Output the (x, y) coordinate of the center of the cell containing the given text.  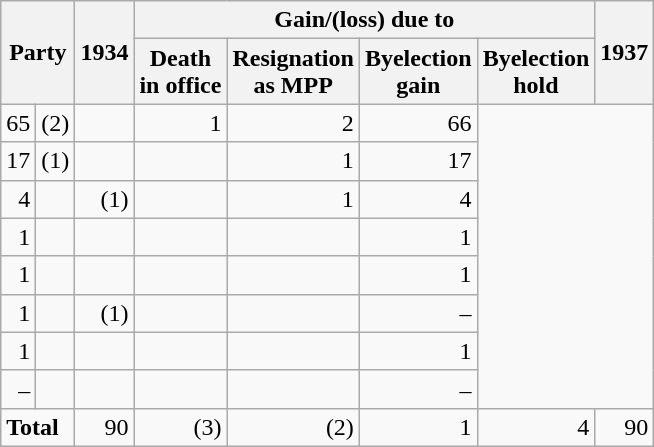
Party (38, 52)
1934 (104, 52)
Resignationas MPP (293, 72)
Byelectiongain (418, 72)
1937 (624, 52)
(3) (180, 427)
Deathin office (180, 72)
2 (293, 123)
Gain/(loss) due to (364, 20)
Total (38, 427)
66 (418, 123)
Byelectionhold (536, 72)
65 (18, 123)
